Provide the [X, Y] coordinate of the cell's center where the given text is located.  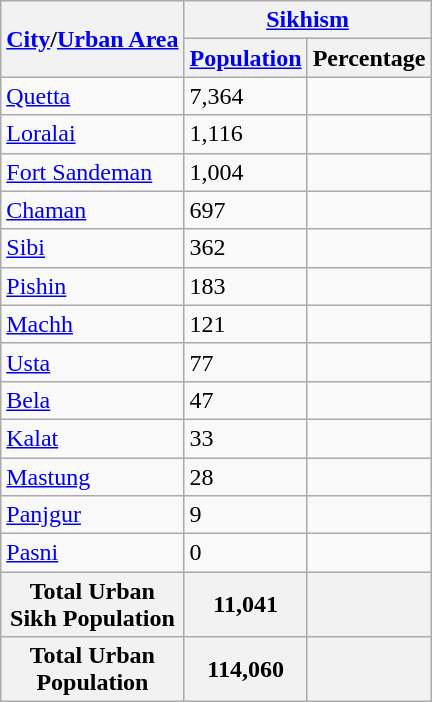
11,041 [246, 604]
Usta [92, 362]
77 [246, 362]
28 [246, 477]
City/Urban Area [92, 39]
Mastung [92, 477]
Panjgur [92, 515]
Chaman [92, 210]
1,116 [246, 134]
Pasni [92, 553]
121 [246, 324]
697 [246, 210]
7,364 [246, 96]
9 [246, 515]
362 [246, 248]
Population [246, 58]
Sibi [92, 248]
114,060 [246, 670]
33 [246, 438]
Total UrbanSikh Population [92, 604]
Percentage [369, 58]
1,004 [246, 172]
Fort Sandeman [92, 172]
Sikhism [308, 20]
Machh [92, 324]
Loralai [92, 134]
47 [246, 400]
Kalat [92, 438]
Pishin [92, 286]
Total UrbanPopulation [92, 670]
Quetta [92, 96]
Bela [92, 400]
183 [246, 286]
0 [246, 553]
